Pinpoint the cell where the given text exists, returning its [x, y] midpoint coordinate. 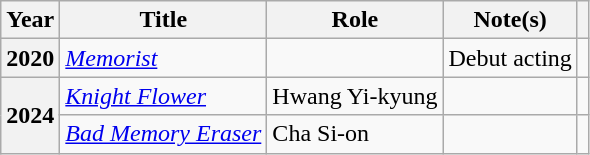
Bad Memory Eraser [164, 134]
Cha Si-on [355, 134]
Memorist [164, 58]
Hwang Yi-kyung [355, 96]
Title [164, 20]
Knight Flower [164, 96]
2024 [30, 115]
Year [30, 20]
2020 [30, 58]
Note(s) [510, 20]
Role [355, 20]
Debut acting [510, 58]
